Extract the (x, y) coordinate from the center of the cell holding the provided text.  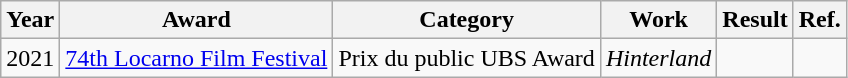
Category (467, 20)
Ref. (820, 20)
Prix du public UBS Award (467, 58)
Work (658, 20)
Award (196, 20)
Hinterland (658, 58)
Result (755, 20)
74th Locarno Film Festival (196, 58)
Year (30, 20)
2021 (30, 58)
